Scan for the cell matching the given text and deliver its [X, Y] coordinate at center. 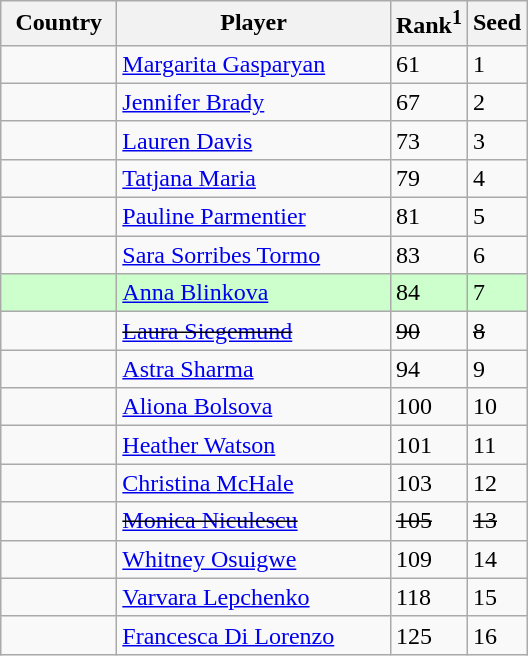
3 [496, 140]
Varvara Lepchenko [254, 597]
105 [428, 521]
7 [496, 293]
5 [496, 217]
83 [428, 255]
10 [496, 407]
Francesca Di Lorenzo [254, 635]
6 [496, 255]
16 [496, 635]
Player [254, 24]
103 [428, 483]
13 [496, 521]
Laura Siegemund [254, 331]
61 [428, 64]
Heather Watson [254, 445]
1 [496, 64]
Margarita Gasparyan [254, 64]
15 [496, 597]
125 [428, 635]
100 [428, 407]
84 [428, 293]
101 [428, 445]
Jennifer Brady [254, 102]
Pauline Parmentier [254, 217]
Anna Blinkova [254, 293]
2 [496, 102]
Country [59, 24]
73 [428, 140]
4 [496, 178]
8 [496, 331]
14 [496, 559]
Christina McHale [254, 483]
11 [496, 445]
94 [428, 369]
118 [428, 597]
Seed [496, 24]
Tatjana Maria [254, 178]
Astra Sharma [254, 369]
81 [428, 217]
12 [496, 483]
90 [428, 331]
Whitney Osuigwe [254, 559]
Rank1 [428, 24]
Monica Niculescu [254, 521]
Lauren Davis [254, 140]
Aliona Bolsova [254, 407]
109 [428, 559]
9 [496, 369]
67 [428, 102]
79 [428, 178]
Sara Sorribes Tormo [254, 255]
